For the text-containing cell, return its midpoint in [x, y] coordinate format. 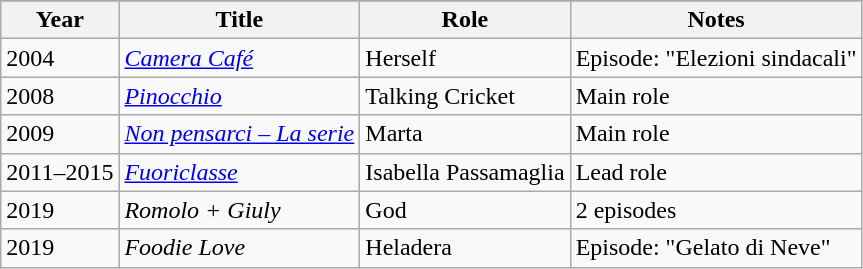
2009 [60, 134]
God [465, 210]
Fuoriclasse [240, 172]
Non pensarci – La serie [240, 134]
Heladera [465, 248]
Camera Café [240, 58]
Isabella Passamaglia [465, 172]
2011–2015 [60, 172]
Pinocchio [240, 96]
Year [60, 20]
Marta [465, 134]
2 episodes [716, 210]
Romolo + Giuly [240, 210]
Notes [716, 20]
Episode: "Elezioni sindacali" [716, 58]
Talking Cricket [465, 96]
Title [240, 20]
2008 [60, 96]
Episode: "Gelato di Neve" [716, 248]
Foodie Love [240, 248]
2004 [60, 58]
Herself [465, 58]
Lead role [716, 172]
Role [465, 20]
